From the cell containing the given text, extract its center point as (x, y) coordinate. 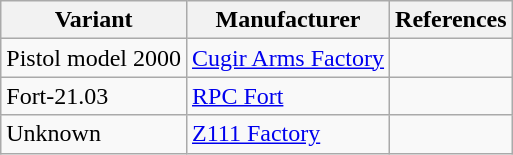
References (452, 20)
Z111 Factory (288, 134)
Pistol model 2000 (94, 58)
RPC Fort (288, 96)
Variant (94, 20)
Manufacturer (288, 20)
Unknown (94, 134)
Cugir Arms Factory (288, 58)
Fort-21.03 (94, 96)
